Locate the cell with the specified text and output its (x, y) center coordinate. 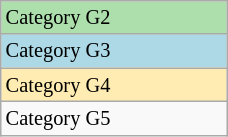
Category G3 (114, 51)
Category G4 (114, 85)
Category G2 (114, 17)
Category G5 (114, 118)
